Scan for the cell matching the given text and deliver its (X, Y) coordinate at center. 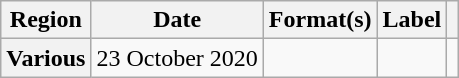
Format(s) (320, 20)
23 October 2020 (177, 58)
Region (46, 20)
Date (177, 20)
Various (46, 58)
Label (412, 20)
